Return (X, Y) of the center of cell containing provided text 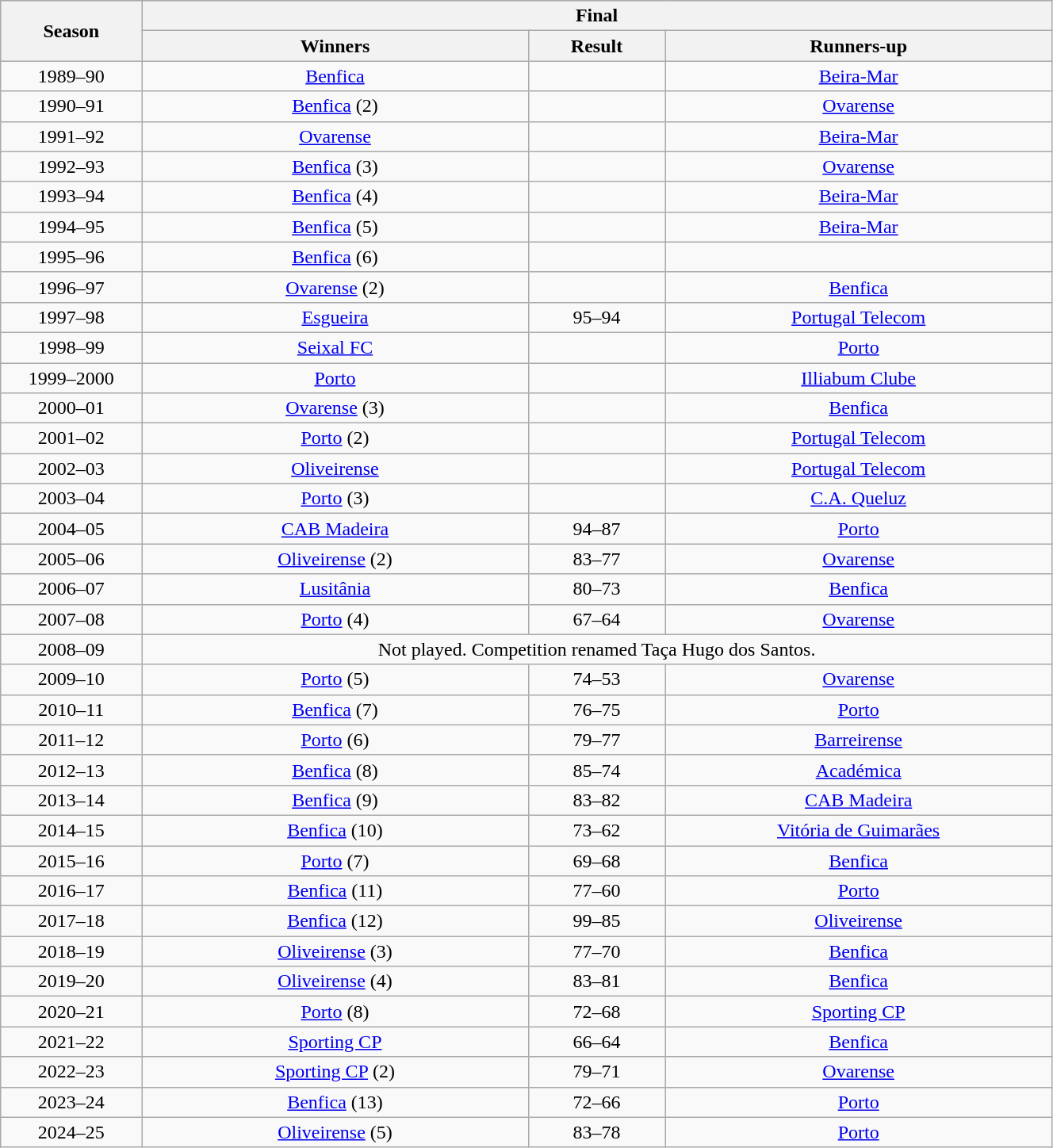
80–73 (596, 589)
73–62 (596, 830)
2000–01 (71, 408)
2012–13 (71, 770)
66–64 (596, 1042)
79–77 (596, 740)
67–64 (596, 619)
Seixal FC (335, 347)
Barreirense (859, 740)
Not played. Competition renamed Taça Hugo dos Santos. (597, 649)
Benfica (2) (335, 106)
95–94 (596, 317)
Benfica (8) (335, 770)
Oliveirense (4) (335, 982)
1997–98 (71, 317)
72–68 (596, 1012)
Benfica (3) (335, 166)
Illiabum Clube (859, 378)
2017–18 (71, 921)
2019–20 (71, 982)
Benfica (5) (335, 227)
2013–14 (71, 800)
77–70 (596, 951)
Benfica (4) (335, 197)
2024–25 (71, 1132)
2007–08 (71, 619)
79–71 (596, 1072)
Result (596, 46)
83–81 (596, 982)
Benfica (9) (335, 800)
1994–95 (71, 227)
1996–97 (71, 287)
74–53 (596, 679)
1991–92 (71, 136)
Porto (7) (335, 860)
2008–09 (71, 649)
Porto (2) (335, 438)
Benfica (11) (335, 891)
2016–17 (71, 891)
Benfica (12) (335, 921)
Oliveirense (5) (335, 1132)
85–74 (596, 770)
Benfica (7) (335, 710)
Winners (335, 46)
1993–94 (71, 197)
Porto (4) (335, 619)
2003–04 (71, 499)
2009–10 (71, 679)
2018–19 (71, 951)
2005–06 (71, 559)
Oliveirense (2) (335, 559)
2023–24 (71, 1102)
1989–90 (71, 76)
83–77 (596, 559)
Ovarense (2) (335, 287)
Final (597, 16)
Benfica (13) (335, 1102)
2004–05 (71, 529)
2022–23 (71, 1072)
1998–99 (71, 347)
99–85 (596, 921)
1990–91 (71, 106)
2015–16 (71, 860)
Runners-up (859, 46)
Porto (8) (335, 1012)
2001–02 (71, 438)
2021–22 (71, 1042)
69–68 (596, 860)
Vitória de Guimarães (859, 830)
Académica (859, 770)
83–82 (596, 800)
72–66 (596, 1102)
94–87 (596, 529)
Season (71, 31)
Esgueira (335, 317)
Benfica (10) (335, 830)
Porto (6) (335, 740)
C.A. Queluz (859, 499)
2014–15 (71, 830)
2020–21 (71, 1012)
Benfica (6) (335, 257)
2002–03 (71, 469)
77–60 (596, 891)
Sporting CP (2) (335, 1072)
Lusitânia (335, 589)
2011–12 (71, 740)
1995–96 (71, 257)
1999–2000 (71, 378)
2006–07 (71, 589)
Oliveirense (3) (335, 951)
1992–93 (71, 166)
Ovarense (3) (335, 408)
83–78 (596, 1132)
2010–11 (71, 710)
76–75 (596, 710)
Porto (3) (335, 499)
Porto (5) (335, 679)
